Extract the [x, y] coordinate from the center of the cell holding the provided text.  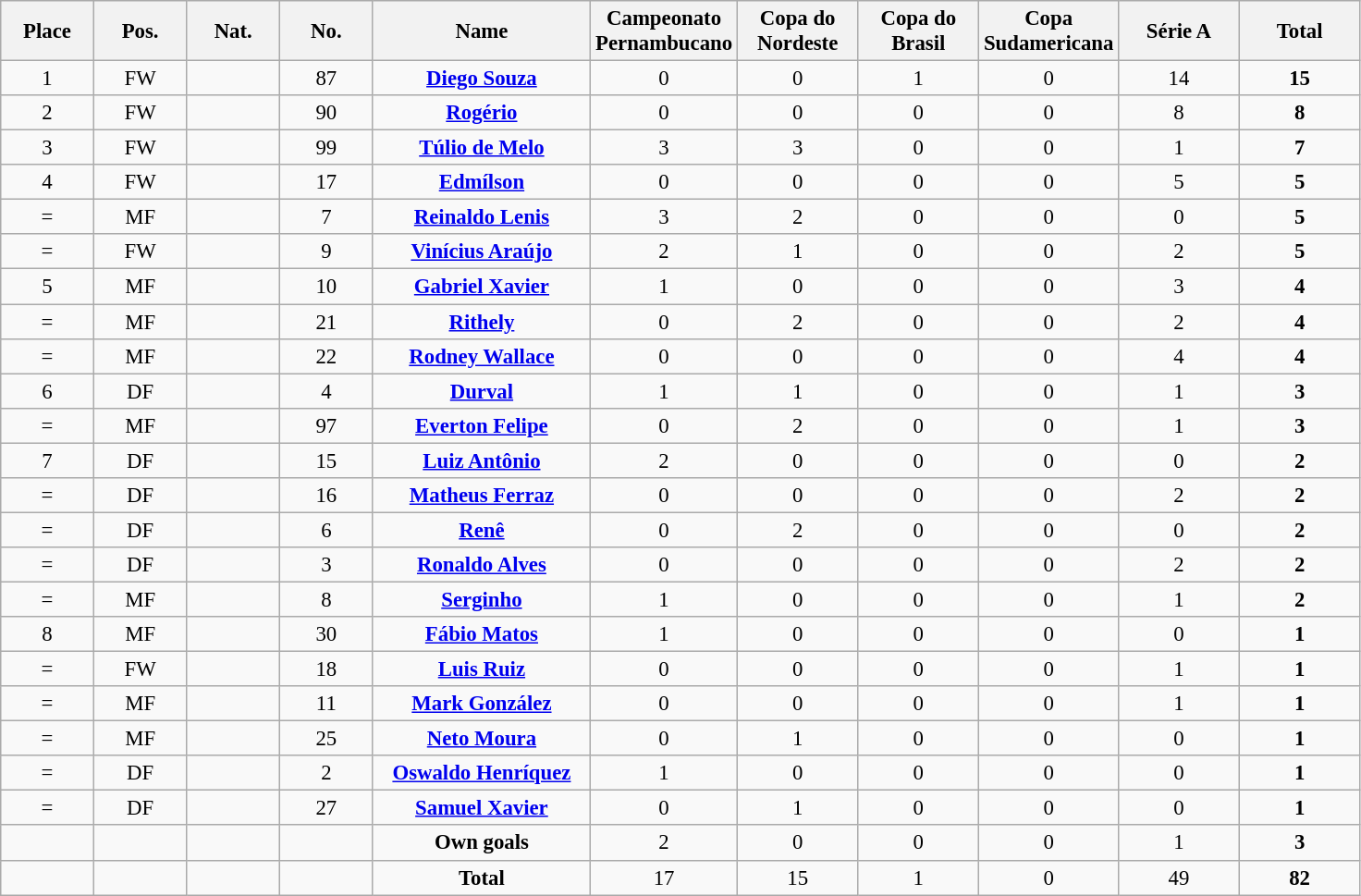
22 [327, 356]
Renê [482, 530]
27 [327, 808]
99 [327, 148]
Copa do Nordeste [797, 31]
9 [327, 252]
11 [327, 704]
Reinaldo Lenis [482, 217]
Copa Sudamericana [1048, 31]
18 [327, 669]
25 [327, 739]
87 [327, 79]
Serginho [482, 599]
Durval [482, 391]
Rodney Wallace [482, 356]
Fábio Matos [482, 634]
Rogério [482, 113]
Gabriel Xavier [482, 287]
Vinícius Araújo [482, 252]
Nat. [233, 31]
Campeonato Pernambucano [664, 31]
49 [1180, 878]
Oswaldo Henríquez [482, 773]
Edmílson [482, 182]
Rithely [482, 322]
Ronaldo Alves [482, 565]
Túlio de Melo [482, 148]
Mark González [482, 704]
90 [327, 113]
Own goals [482, 843]
Neto Moura [482, 739]
16 [327, 496]
Série A [1180, 31]
Luiz Antônio [482, 460]
97 [327, 425]
Name [482, 31]
Place [48, 31]
Copa do Brasil [919, 31]
Matheus Ferraz [482, 496]
82 [1300, 878]
Pos. [141, 31]
Everton Felipe [482, 425]
No. [327, 31]
Samuel Xavier [482, 808]
21 [327, 322]
Diego Souza [482, 79]
10 [327, 287]
30 [327, 634]
14 [1180, 79]
Luis Ruiz [482, 669]
